Scan for the cell matching the given text and deliver its [X, Y] coordinate at center. 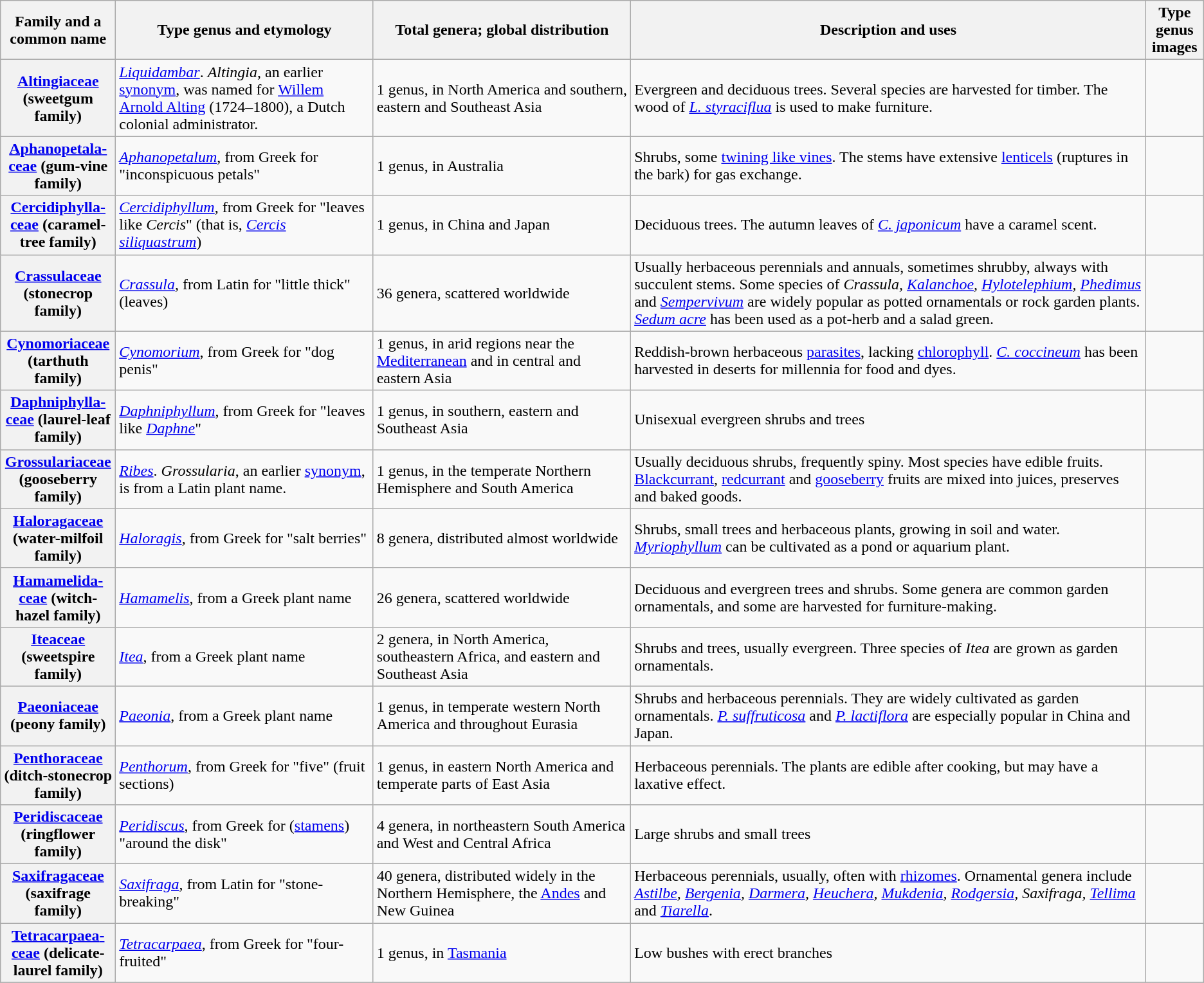
1 genus, in eastern North America and temperate parts of East Asia [502, 775]
Unisexual evergreen shrubs and trees [889, 420]
1 genus, in southern, eastern and Southeast Asia [502, 420]
Cynomoriaceae (tarthuth family) [58, 361]
Herbaceous perennials. The plants are edible after cooking, but may have a laxative effect. [889, 775]
Liquidambar. Altingia, an earlier synonym, was named for Willem Arnold Alting (1724–1800), a Dutch colonial administrator. [244, 98]
Iteaceae (sweetspire family) [58, 656]
Aphanopetalum, from Greek for "inconspicuous petals" [244, 166]
Low bushes with erect branches [889, 953]
Type genus images [1174, 30]
Cercidiphyllum, from Greek for "leaves like Cercis" (that is, Cercis siliquastrum) [244, 225]
36 genera, scattered worldwide [502, 293]
Deciduous and evergreen trees and shrubs. Some genera are common garden ornamentals, and some are harvested for furniture-making. [889, 597]
Paeoniaceae (peony family) [58, 716]
Itea, from a Greek plant name [244, 656]
Crassula, from Latin for "little thick" (leaves) [244, 293]
Description and uses [889, 30]
1 genus, in Tasmania [502, 953]
Cynomorium, from Greek for "dog penis" [244, 361]
Crassulaceae (stonecrop family) [58, 293]
Grossularia­ceae (gooseberry family) [58, 479]
26 genera, scattered worldwide [502, 597]
Daphniphyllum, from Greek for "leaves like Daphne" [244, 420]
Tetracarpaea, from Greek for "four-fruited" [244, 953]
4 genera, in northeastern South America and West and Central Africa [502, 834]
Penthoraceae (ditch-stonecrop family) [58, 775]
8 genera, distributed almost worldwide [502, 538]
Saxifraga, from Latin for "stone-breaking" [244, 894]
Shrubs, small trees and herbaceous plants, growing in soil and water. Myriophyllum can be cultivated as a pond or aquarium plant. [889, 538]
Cercidiphylla­ceae (caramel-tree family) [58, 225]
1 genus, in China and Japan [502, 225]
Peridiscus, from Greek for (stamens) "around the disk" [244, 834]
Hamamelida­ceae (witch-hazel family) [58, 597]
1 genus, in arid regions near the Mediterranean and in central and eastern Asia [502, 361]
1 genus, in temperate western North America and throughout Eurasia [502, 716]
Evergreen and deciduous trees. Several species are harvested for timber. The wood of L. styraciflua is used to make furniture. [889, 98]
2 genera, in North America, southeastern Africa, and eastern and Southeast Asia [502, 656]
Paeonia, from a Greek plant name [244, 716]
1 genus, in Australia [502, 166]
Daphniphylla­ceae (laurel-leaf family) [58, 420]
Hamamelis, from a Greek plant name [244, 597]
Peridiscaceae (ringflower family) [58, 834]
40 genera, distributed widely in the Northern Hemisphere, the Andes and New Guinea [502, 894]
Saxifragaceae (saxifrage family) [58, 894]
Reddish-brown herbaceous parasites, lacking chlorophyll. C. coccineum has been harvested in deserts for millennia for food and dyes. [889, 361]
1 genus, in the temperate Northern Hemisphere and South America [502, 479]
Ribes. Grossularia, an earlier synonym, is from a Latin plant name. [244, 479]
Shrubs and trees, usually evergreen. Three species of Itea are grown as garden ornamentals. [889, 656]
Altingiaceae (sweetgum family) [58, 98]
1 genus, in North America and southern, eastern and Southeast Asia [502, 98]
Type genus and etymology [244, 30]
Large shrubs and small trees [889, 834]
Haloragaceae (water-milfoil family) [58, 538]
Shrubs, some twining like vines. The stems have extensive lenticels (ruptures in the bark) for gas exchange. [889, 166]
Deciduous trees. The autumn leaves of C. japonicum have a caramel scent. [889, 225]
Haloragis, from Greek for "salt berries" [244, 538]
Penthorum, from Greek for "five" (fruit sections) [244, 775]
Family and a common name [58, 30]
Total genera; global distribution [502, 30]
Tetracarpaea­ceae (delicate-laurel family) [58, 953]
Aphanopetala­ceae (gum-vine family) [58, 166]
